Determine the [x, y] coordinate at the center of the cell enclosing the given text.  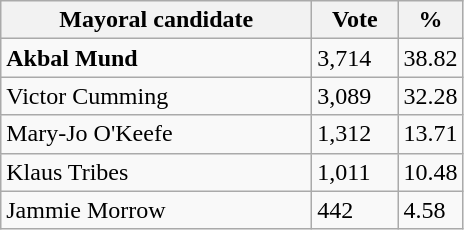
Mayoral candidate [156, 20]
3,089 [355, 96]
3,714 [355, 58]
% [430, 20]
4.58 [430, 210]
Akbal Mund [156, 58]
38.82 [430, 58]
Jammie Morrow [156, 210]
Klaus Tribes [156, 172]
Mary-Jo O'Keefe [156, 134]
442 [355, 210]
1,312 [355, 134]
Vote [355, 20]
1,011 [355, 172]
Victor Cumming [156, 96]
10.48 [430, 172]
13.71 [430, 134]
32.28 [430, 96]
